Provide the [X, Y] coordinate of the cell's center where the given text is located.  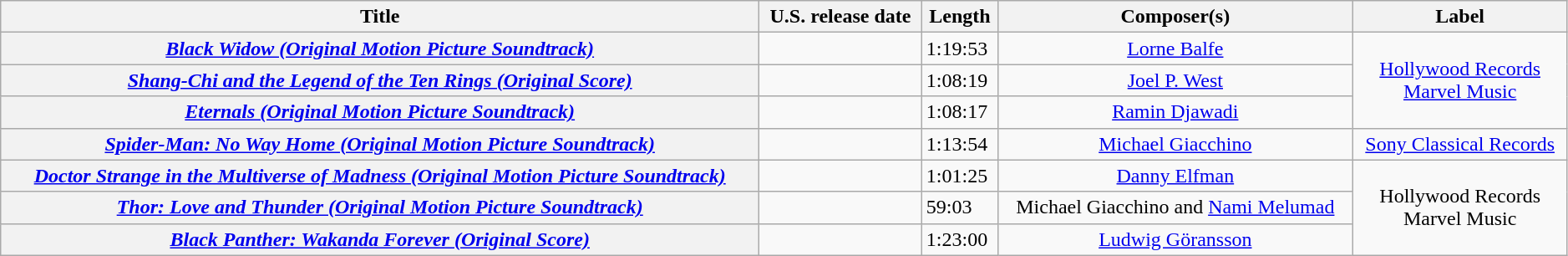
Title [380, 17]
Eternals (Original Motion Picture Soundtrack) [380, 112]
1:23:00 [959, 239]
Shang-Chi and the Legend of the Ten Rings (Original Score) [380, 80]
Label [1460, 17]
Lorne Balfe [1175, 49]
Michael Giacchino and Nami Melumad [1175, 207]
Black Widow (Original Motion Picture Soundtrack) [380, 49]
Ramin Djawadi [1175, 112]
1:08:17 [959, 112]
Length [959, 17]
Michael Giacchino [1175, 144]
Black Panther: Wakanda Forever (Original Score) [380, 239]
1:01:25 [959, 176]
Doctor Strange in the Multiverse of Madness (Original Motion Picture Soundtrack) [380, 176]
1:13:54 [959, 144]
Ludwig Göransson [1175, 239]
1:19:53 [959, 49]
Joel P. West [1175, 80]
Danny Elfman [1175, 176]
Sony Classical Records [1460, 144]
Composer(s) [1175, 17]
1:08:19 [959, 80]
Thor: Love and Thunder (Original Motion Picture Soundtrack) [380, 207]
U.S. release date [840, 17]
59:03 [959, 207]
Spider-Man: No Way Home (Original Motion Picture Soundtrack) [380, 144]
